Search for the cell housing the specified text and yield its (x, y) center coordinate. 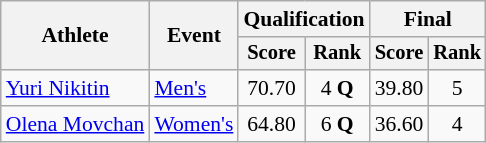
39.80 (400, 88)
Yuri Nikitin (76, 88)
Final (428, 19)
64.80 (271, 124)
Women's (194, 124)
Event (194, 36)
36.60 (400, 124)
Olena Movchan (76, 124)
5 (457, 88)
70.70 (271, 88)
4 (457, 124)
4 Q (338, 88)
Qualification (304, 19)
6 Q (338, 124)
Athlete (76, 36)
Men's (194, 88)
